Provide the [x, y] coordinate of the cell's center where the given text is located.  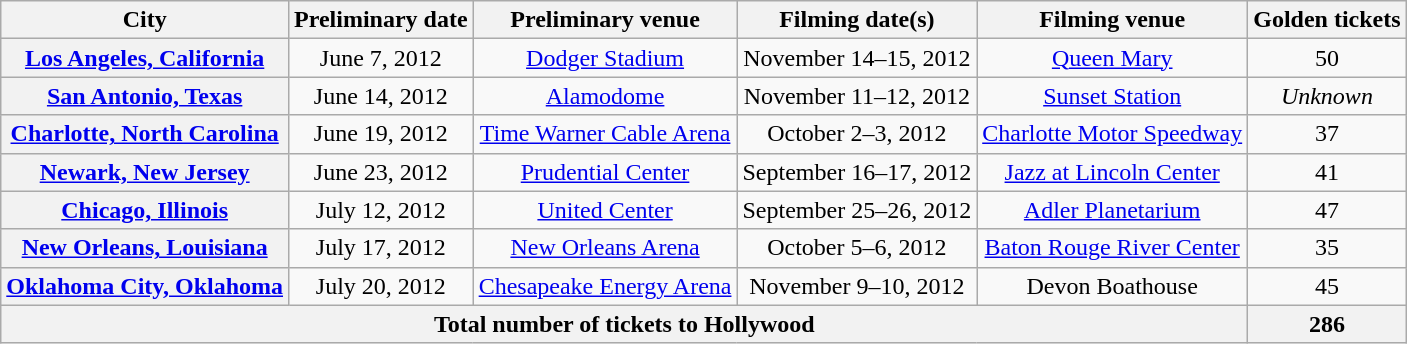
Filming date(s) [857, 20]
July 20, 2012 [382, 286]
June 19, 2012 [382, 134]
July 17, 2012 [382, 248]
Dodger Stadium [605, 58]
November 9–10, 2012 [857, 286]
Charlotte Motor Speedway [1112, 134]
June 23, 2012 [382, 172]
Unknown [1327, 96]
New Orleans Arena [605, 248]
July 12, 2012 [382, 210]
Sunset Station [1112, 96]
Oklahoma City, Oklahoma [145, 286]
Baton Rouge River Center [1112, 248]
Preliminary venue [605, 20]
Queen Mary [1112, 58]
37 [1327, 134]
June 7, 2012 [382, 58]
Total number of tickets to Hollywood [624, 324]
Filming venue [1112, 20]
Prudential Center [605, 172]
September 16–17, 2012 [857, 172]
Preliminary date [382, 20]
Chesapeake Energy Arena [605, 286]
Newark, New Jersey [145, 172]
November 14–15, 2012 [857, 58]
Golden tickets [1327, 20]
City [145, 20]
November 11–12, 2012 [857, 96]
October 5–6, 2012 [857, 248]
41 [1327, 172]
35 [1327, 248]
Devon Boathouse [1112, 286]
New Orleans, Louisiana [145, 248]
June 14, 2012 [382, 96]
Charlotte, North Carolina [145, 134]
Time Warner Cable Arena [605, 134]
50 [1327, 58]
47 [1327, 210]
Los Angeles, California [145, 58]
September 25–26, 2012 [857, 210]
45 [1327, 286]
San Antonio, Texas [145, 96]
Alamodome [605, 96]
Jazz at Lincoln Center [1112, 172]
286 [1327, 324]
October 2–3, 2012 [857, 134]
Chicago, Illinois [145, 210]
United Center [605, 210]
Adler Planetarium [1112, 210]
